Provide the (X, Y) coordinate of the cell's center where the given text is located.  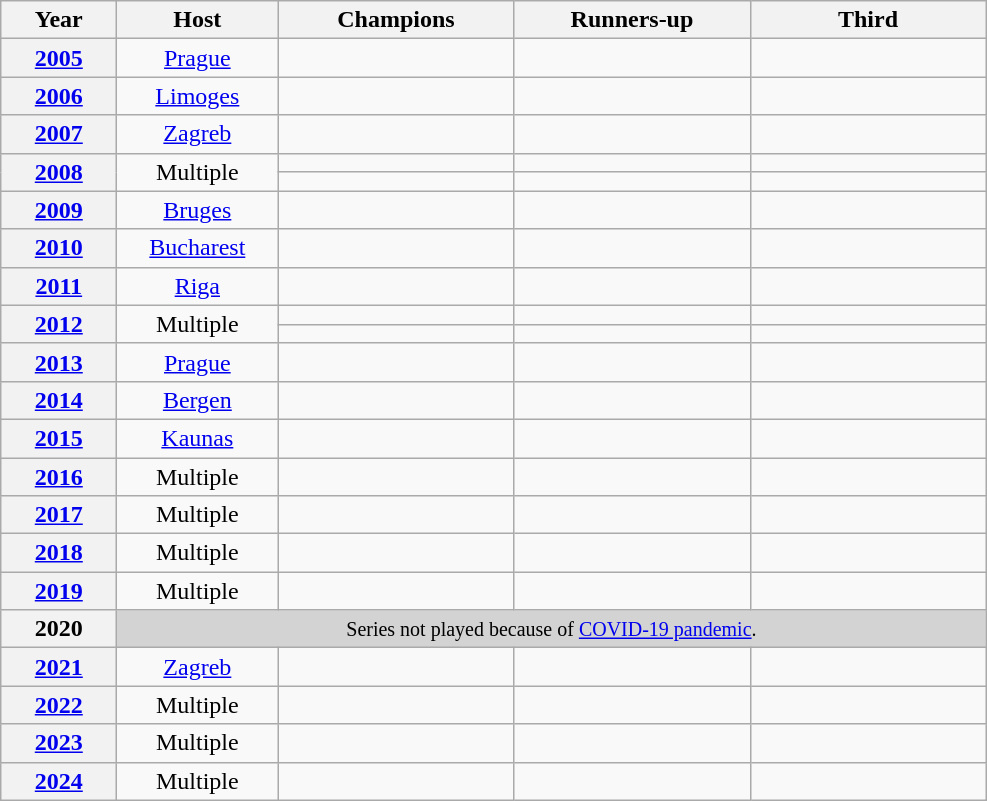
Series not played because of COVID-19 pandemic. (552, 629)
2013 (59, 362)
Champions (396, 20)
2017 (59, 515)
2016 (59, 477)
2011 (59, 286)
2015 (59, 438)
2023 (59, 743)
2010 (59, 248)
2021 (59, 667)
2020 (59, 629)
2009 (59, 210)
Limoges (198, 96)
Host (198, 20)
Bucharest (198, 248)
Year (59, 20)
2007 (59, 134)
Kaunas (198, 438)
2019 (59, 591)
Runners-up (632, 20)
Third (868, 20)
2005 (59, 58)
2008 (59, 172)
2014 (59, 400)
Riga (198, 286)
2024 (59, 781)
2012 (59, 324)
2006 (59, 96)
Bruges (198, 210)
2018 (59, 553)
2022 (59, 705)
Bergen (198, 400)
